From the cell containing the given text, extract its center point as (x, y) coordinate. 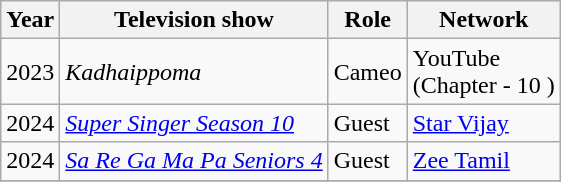
2023 (30, 72)
Role (368, 20)
Super Singer Season 10 (194, 123)
Year (30, 20)
Sa Re Ga Ma Pa Seniors 4 (194, 161)
Television show (194, 20)
Network (484, 20)
Kadhaippoma (194, 72)
Cameo (368, 72)
Star Vijay (484, 123)
Zee Tamil (484, 161)
YouTube(Chapter - 10 ) (484, 72)
